Capture the cell that displays the provided text and extract its (x, y) central coordinate. 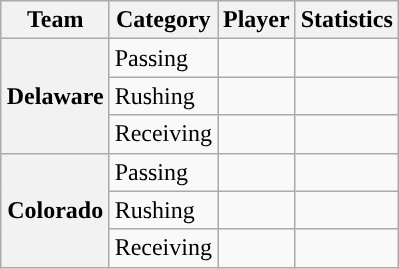
Team (55, 20)
Delaware (55, 96)
Colorado (55, 210)
Statistics (346, 20)
Category (163, 20)
Player (257, 20)
